Return the [X, Y] coordinate for the center point of the cell that contains the specified text.  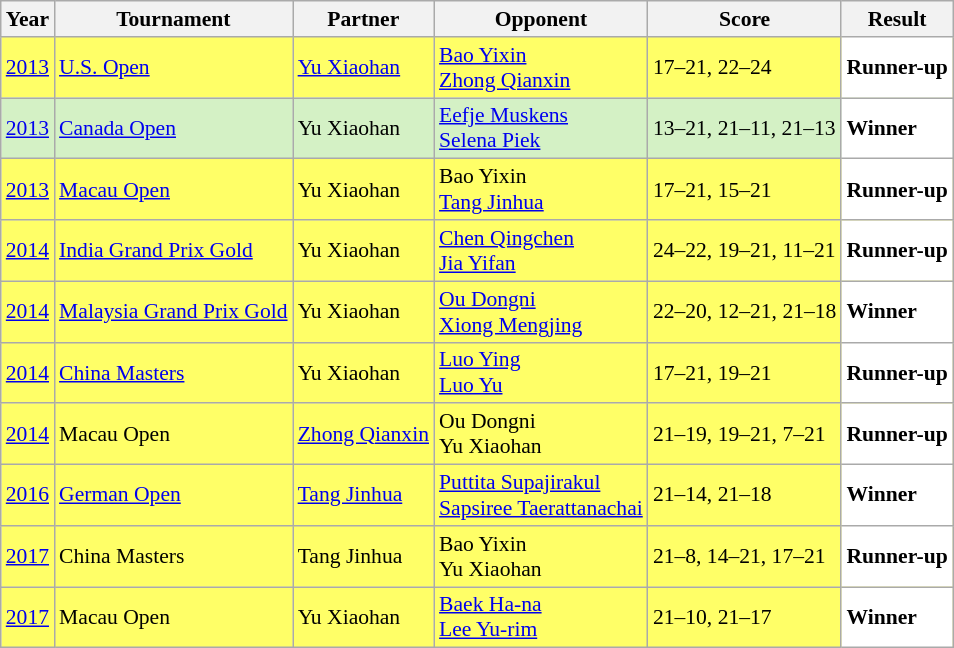
U.S. Open [174, 68]
21–10, 21–17 [745, 618]
17–21, 22–24 [745, 68]
Opponent [541, 19]
Bao Yixin Tang Jinhua [541, 190]
24–22, 19–21, 11–21 [745, 250]
Eefje Muskens Selena Piek [541, 128]
Malaysia Grand Prix Gold [174, 312]
Baek Ha-na Lee Yu-rim [541, 618]
17–21, 15–21 [745, 190]
Bao Yixin Zhong Qianxin [541, 68]
13–21, 21–11, 21–13 [745, 128]
Chen Qingchen Jia Yifan [541, 250]
21–8, 14–21, 17–21 [745, 556]
Canada Open [174, 128]
Puttita Supajirakul Sapsiree Taerattanachai [541, 496]
2016 [28, 496]
Bao Yixin Yu Xiaohan [541, 556]
Ou Dongni Yu Xiaohan [541, 434]
Tournament [174, 19]
Luo Ying Luo Yu [541, 372]
German Open [174, 496]
17–21, 19–21 [745, 372]
Score [745, 19]
Partner [364, 19]
Year [28, 19]
Ou Dongni Xiong Mengjing [541, 312]
22–20, 12–21, 21–18 [745, 312]
21–19, 19–21, 7–21 [745, 434]
Zhong Qianxin [364, 434]
21–14, 21–18 [745, 496]
India Grand Prix Gold [174, 250]
Result [896, 19]
